Find where the given text appears and provide that cell's center as [X, Y] coordinate. 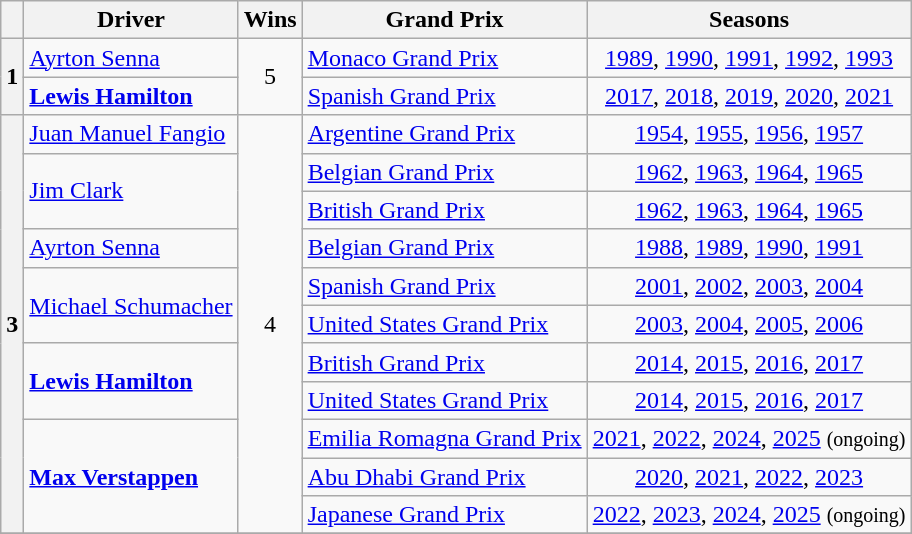
Monaco Grand Prix [444, 58]
2020, 2021, 2022, 2023 [749, 477]
5 [270, 77]
Michael Schumacher [131, 305]
2021, 2022, 2024, 2025 (ongoing) [749, 438]
1954, 1955, 1956, 1957 [749, 134]
Jim Clark [131, 191]
Juan Manuel Fangio [131, 134]
1 [12, 77]
2017, 2018, 2019, 2020, 2021 [749, 96]
Japanese Grand Prix [444, 515]
Max Verstappen [131, 476]
2022, 2023, 2024, 2025 (ongoing) [749, 515]
1989, 1990, 1991, 1992, 1993 [749, 58]
1988, 1989, 1990, 1991 [749, 248]
2003, 2004, 2005, 2006 [749, 324]
Grand Prix [444, 20]
4 [270, 324]
Seasons [749, 20]
Wins [270, 20]
Emilia Romagna Grand Prix [444, 438]
3 [12, 324]
Argentine Grand Prix [444, 134]
Driver [131, 20]
2001, 2002, 2003, 2004 [749, 286]
Abu Dhabi Grand Prix [444, 477]
